Search for the cell housing the specified text and yield its (x, y) center coordinate. 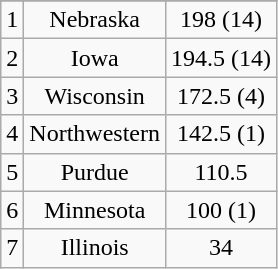
6 (12, 210)
Iowa (95, 58)
198 (14) (222, 20)
110.5 (222, 172)
194.5 (14) (222, 58)
142.5 (1) (222, 134)
1 (12, 20)
34 (222, 248)
Northwestern (95, 134)
172.5 (4) (222, 96)
3 (12, 96)
100 (1) (222, 210)
Nebraska (95, 20)
Wisconsin (95, 96)
5 (12, 172)
4 (12, 134)
Minnesota (95, 210)
7 (12, 248)
Purdue (95, 172)
2 (12, 58)
Illinois (95, 248)
